Return [X, Y] of the center of cell containing provided text 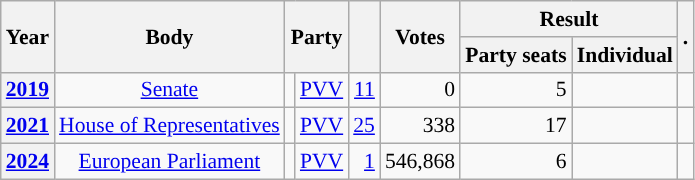
2024 [28, 162]
5 [516, 90]
. [686, 36]
House of Representatives [170, 126]
6 [516, 162]
Result [569, 19]
Votes [420, 36]
Year [28, 36]
546,868 [420, 162]
338 [420, 126]
1 [364, 162]
Individual [625, 55]
0 [420, 90]
Party [316, 36]
Party seats [516, 55]
25 [364, 126]
11 [364, 90]
17 [516, 126]
European Parliament [170, 162]
2019 [28, 90]
2021 [28, 126]
Senate [170, 90]
Body [170, 36]
